Return [x, y] of the center of cell containing provided text 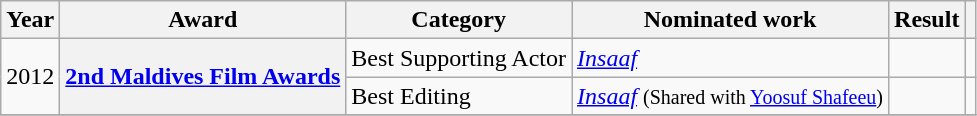
Best Editing [459, 96]
Insaaf [730, 58]
Insaaf (Shared with Yoosuf Shafeeu) [730, 96]
2012 [30, 77]
Result [927, 20]
Award [203, 20]
Best Supporting Actor [459, 58]
2nd Maldives Film Awards [203, 77]
Year [30, 20]
Category [459, 20]
Nominated work [730, 20]
